Pinpoint the cell where the given text exists, returning its [x, y] midpoint coordinate. 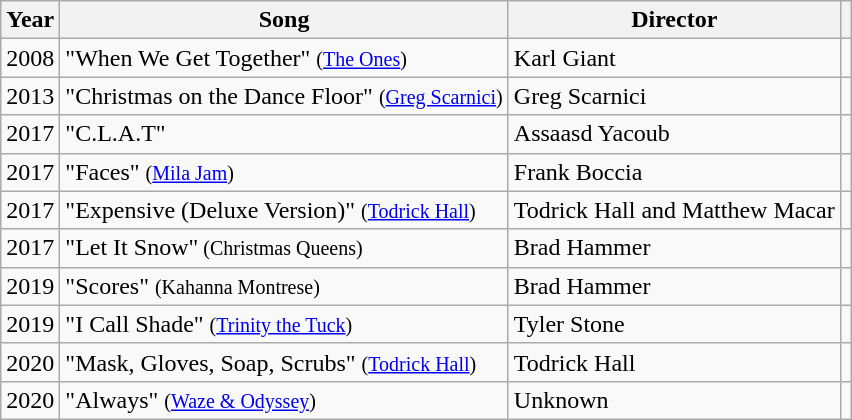
Song [284, 20]
Unknown [674, 400]
"When We Get Together" (The Ones) [284, 58]
"C.L.A.T" [284, 134]
"Let It Snow" (Christmas Queens) [284, 248]
Assaasd Yacoub [674, 134]
Greg Scarnici [674, 96]
Director [674, 20]
Karl Giant [674, 58]
"Always" (Waze & Odyssey) [284, 400]
"Mask, Gloves, Soap, Scrubs" (Todrick Hall) [284, 362]
2008 [30, 58]
"Faces" (Mila Jam) [284, 172]
"Expensive (Deluxe Version)" (Todrick Hall) [284, 210]
"Christmas on the Dance Floor" (Greg Scarnici) [284, 96]
Frank Boccia [674, 172]
Todrick Hall and Matthew Macar [674, 210]
Tyler Stone [674, 324]
"I Call Shade" (Trinity the Tuck) [284, 324]
"Scores" (Kahanna Montrese) [284, 286]
2013 [30, 96]
Year [30, 20]
Todrick Hall [674, 362]
